Return the [X, Y] coordinate for the center point of the cell that contains the specified text.  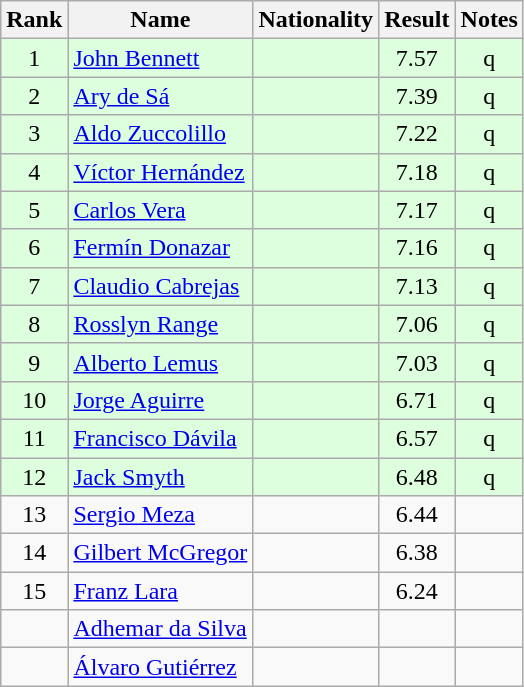
John Bennett [160, 58]
15 [34, 591]
5 [34, 210]
6 [34, 248]
7.17 [417, 210]
2 [34, 96]
Result [417, 20]
10 [34, 400]
6.48 [417, 477]
12 [34, 477]
6.24 [417, 591]
Fermín Donazar [160, 248]
Jorge Aguirre [160, 400]
Notes [489, 20]
11 [34, 438]
Name [160, 20]
Jack Smyth [160, 477]
14 [34, 553]
7.13 [417, 286]
Gilbert McGregor [160, 553]
Adhemar da Silva [160, 629]
Víctor Hernández [160, 172]
Aldo Zuccolillo [160, 134]
7.22 [417, 134]
7.16 [417, 248]
Ary de Sá [160, 96]
3 [34, 134]
1 [34, 58]
Rosslyn Range [160, 324]
7.57 [417, 58]
Franz Lara [160, 591]
7.03 [417, 362]
7.18 [417, 172]
Nationality [316, 20]
Carlos Vera [160, 210]
7.06 [417, 324]
Álvaro Gutiérrez [160, 667]
6.71 [417, 400]
9 [34, 362]
Rank [34, 20]
Alberto Lemus [160, 362]
6.44 [417, 515]
7.39 [417, 96]
4 [34, 172]
6.38 [417, 553]
7 [34, 286]
8 [34, 324]
Sergio Meza [160, 515]
Francisco Dávila [160, 438]
Claudio Cabrejas [160, 286]
13 [34, 515]
6.57 [417, 438]
